For the text-containing cell, return its midpoint in (x, y) coordinate format. 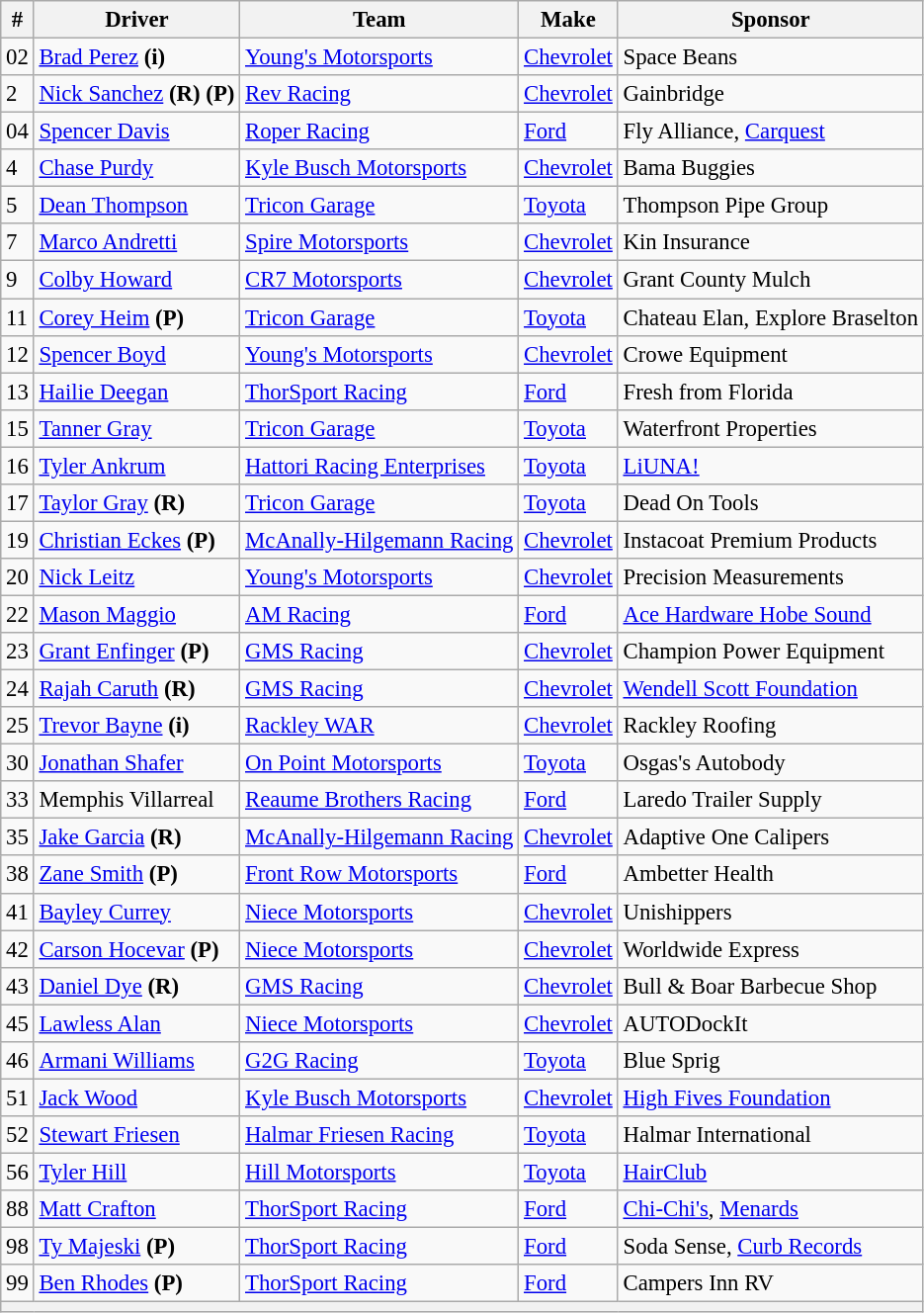
Chi-Chi's, Menards (771, 1209)
2 (18, 94)
Halmar Friesen Racing (379, 1135)
12 (18, 354)
43 (18, 986)
Wendell Scott Foundation (771, 689)
4 (18, 168)
Roper Racing (379, 131)
Hailie Deegan (136, 392)
51 (18, 1097)
CR7 Motorsports (379, 280)
Stewart Friesen (136, 1135)
Driver (136, 20)
Christian Eckes (P) (136, 540)
13 (18, 392)
Precision Measurements (771, 577)
Fly Alliance, Carquest (771, 131)
Soda Sense, Curb Records (771, 1247)
Ty Majeski (P) (136, 1247)
Jake Garcia (R) (136, 837)
Mason Maggio (136, 614)
Adaptive One Calipers (771, 837)
Chateau Elan, Explore Braselton (771, 317)
15 (18, 428)
HairClub (771, 1172)
38 (18, 875)
Jack Wood (136, 1097)
Taylor Gray (R) (136, 503)
Tanner Gray (136, 428)
52 (18, 1135)
7 (18, 242)
Dead On Tools (771, 503)
Zane Smith (P) (136, 875)
24 (18, 689)
02 (18, 57)
Osgas's Autobody (771, 763)
Gainbridge (771, 94)
Grant Enfinger (P) (136, 652)
Armani Williams (136, 1061)
Space Beans (771, 57)
Worldwide Express (771, 949)
Nick Leitz (136, 577)
Fresh from Florida (771, 392)
Waterfront Properties (771, 428)
Nick Sanchez (R) (P) (136, 94)
98 (18, 1247)
22 (18, 614)
Hill Motorsports (379, 1172)
Front Row Motorsports (379, 875)
Crowe Equipment (771, 354)
Jonathan Shafer (136, 763)
88 (18, 1209)
04 (18, 131)
Grant County Mulch (771, 280)
Corey Heim (P) (136, 317)
Lawless Alan (136, 1023)
Thompson Pipe Group (771, 206)
16 (18, 466)
Tyler Hill (136, 1172)
Tyler Ankrum (136, 466)
Hattori Racing Enterprises (379, 466)
LiUNA! (771, 466)
Bayley Currey (136, 912)
# (18, 20)
Ace Hardware Hobe Sound (771, 614)
High Fives Foundation (771, 1097)
Instacoat Premium Products (771, 540)
30 (18, 763)
Memphis Villarreal (136, 800)
Spire Motorsports (379, 242)
56 (18, 1172)
35 (18, 837)
Blue Sprig (771, 1061)
Bama Buggies (771, 168)
AUTODockIt (771, 1023)
Rev Racing (379, 94)
Colby Howard (136, 280)
99 (18, 1283)
Ambetter Health (771, 875)
Sponsor (771, 20)
Rackley WAR (379, 726)
25 (18, 726)
Spencer Boyd (136, 354)
33 (18, 800)
Brad Perez (i) (136, 57)
Dean Thompson (136, 206)
41 (18, 912)
42 (18, 949)
Trevor Bayne (i) (136, 726)
23 (18, 652)
Carson Hocevar (P) (136, 949)
17 (18, 503)
Daniel Dye (R) (136, 986)
Marco Andretti (136, 242)
Make (568, 20)
Ben Rhodes (P) (136, 1283)
Reaume Brothers Racing (379, 800)
45 (18, 1023)
Spencer Davis (136, 131)
Campers Inn RV (771, 1283)
Rackley Roofing (771, 726)
On Point Motorsports (379, 763)
Team (379, 20)
Champion Power Equipment (771, 652)
19 (18, 540)
20 (18, 577)
5 (18, 206)
Kin Insurance (771, 242)
Unishippers (771, 912)
46 (18, 1061)
AM Racing (379, 614)
Laredo Trailer Supply (771, 800)
Matt Crafton (136, 1209)
G2G Racing (379, 1061)
11 (18, 317)
9 (18, 280)
Chase Purdy (136, 168)
Rajah Caruth (R) (136, 689)
Halmar International (771, 1135)
Bull & Boar Barbecue Shop (771, 986)
